Pinpoint the cell where the given text exists, returning its [x, y] midpoint coordinate. 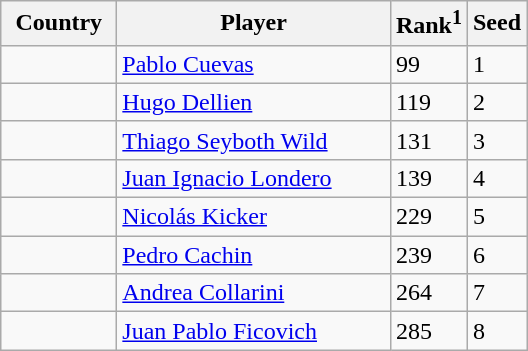
131 [428, 140]
239 [428, 255]
Nicolás Kicker [254, 217]
Rank1 [428, 24]
Juan Pablo Ficovich [254, 331]
7 [496, 293]
Hugo Dellien [254, 102]
Pablo Cuevas [254, 64]
229 [428, 217]
119 [428, 102]
139 [428, 178]
Thiago Seyboth Wild [254, 140]
8 [496, 331]
Country [59, 24]
4 [496, 178]
264 [428, 293]
Juan Ignacio Londero [254, 178]
Seed [496, 24]
285 [428, 331]
Player [254, 24]
6 [496, 255]
2 [496, 102]
Andrea Collarini [254, 293]
Pedro Cachin [254, 255]
99 [428, 64]
3 [496, 140]
1 [496, 64]
5 [496, 217]
